Provide the [X, Y] coordinate of the cell's center where the given text is located.  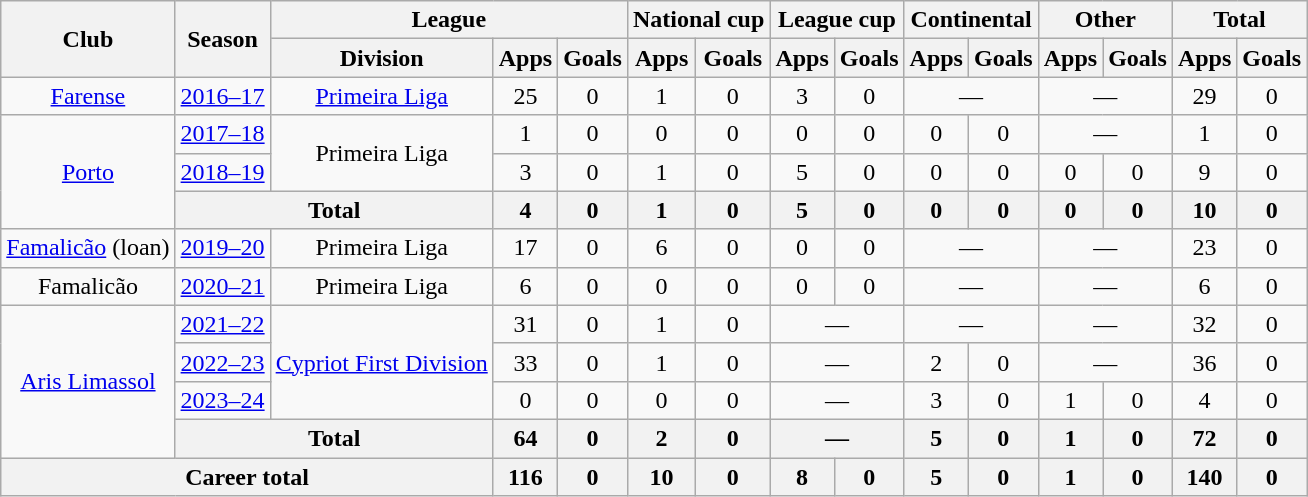
Aris Limassol [88, 381]
Season [222, 39]
Division [382, 58]
64 [525, 438]
33 [525, 362]
Porto [88, 172]
2017–18 [222, 134]
Other [1105, 20]
2018–19 [222, 172]
Club [88, 39]
32 [1204, 324]
Cypriot First Division [382, 362]
Career total [247, 477]
116 [525, 477]
2020–21 [222, 286]
36 [1204, 362]
Continental [971, 20]
National cup [698, 20]
29 [1204, 96]
72 [1204, 438]
31 [525, 324]
2016–17 [222, 96]
League [448, 20]
140 [1204, 477]
2021–22 [222, 324]
17 [525, 248]
Famalicão (loan) [88, 248]
25 [525, 96]
8 [802, 477]
Farense [88, 96]
2022–23 [222, 362]
League cup [837, 20]
Famalicão [88, 286]
2019–20 [222, 248]
2023–24 [222, 400]
23 [1204, 248]
9 [1204, 172]
